Capture the cell that displays the provided text and extract its [X, Y] central coordinate. 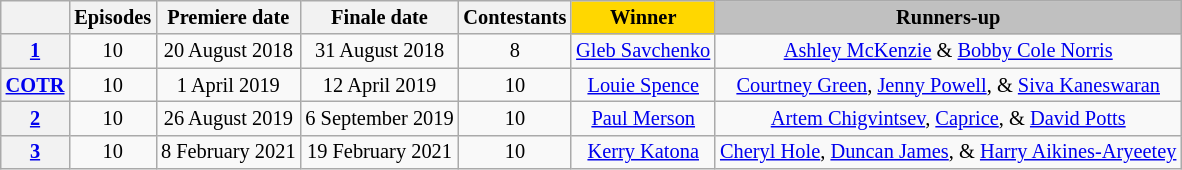
31 August 2018 [379, 51]
8 February 2021 [228, 152]
COTR [36, 85]
Cheryl Hole, Duncan James, & Harry Aikines-Aryeetey [948, 152]
Courtney Green, Jenny Powell, & Siva Kaneswaran [948, 85]
12 April 2019 [379, 85]
19 February 2021 [379, 152]
Episodes [112, 17]
8 [516, 51]
2 [36, 118]
Contestants [516, 17]
Winner [643, 17]
Artem Chigvintsev, Caprice, & David Potts [948, 118]
26 August 2019 [228, 118]
20 August 2018 [228, 51]
1 [36, 51]
Paul Merson [643, 118]
1 April 2019 [228, 85]
Finale date [379, 17]
Louie Spence [643, 85]
Ashley McKenzie & Bobby Cole Norris [948, 51]
6 September 2019 [379, 118]
3 [36, 152]
Gleb Savchenko [643, 51]
Runners-up [948, 17]
Premiere date [228, 17]
Kerry Katona [643, 152]
